Provide the (X, Y) coordinate of the cell's center where the given text is located.  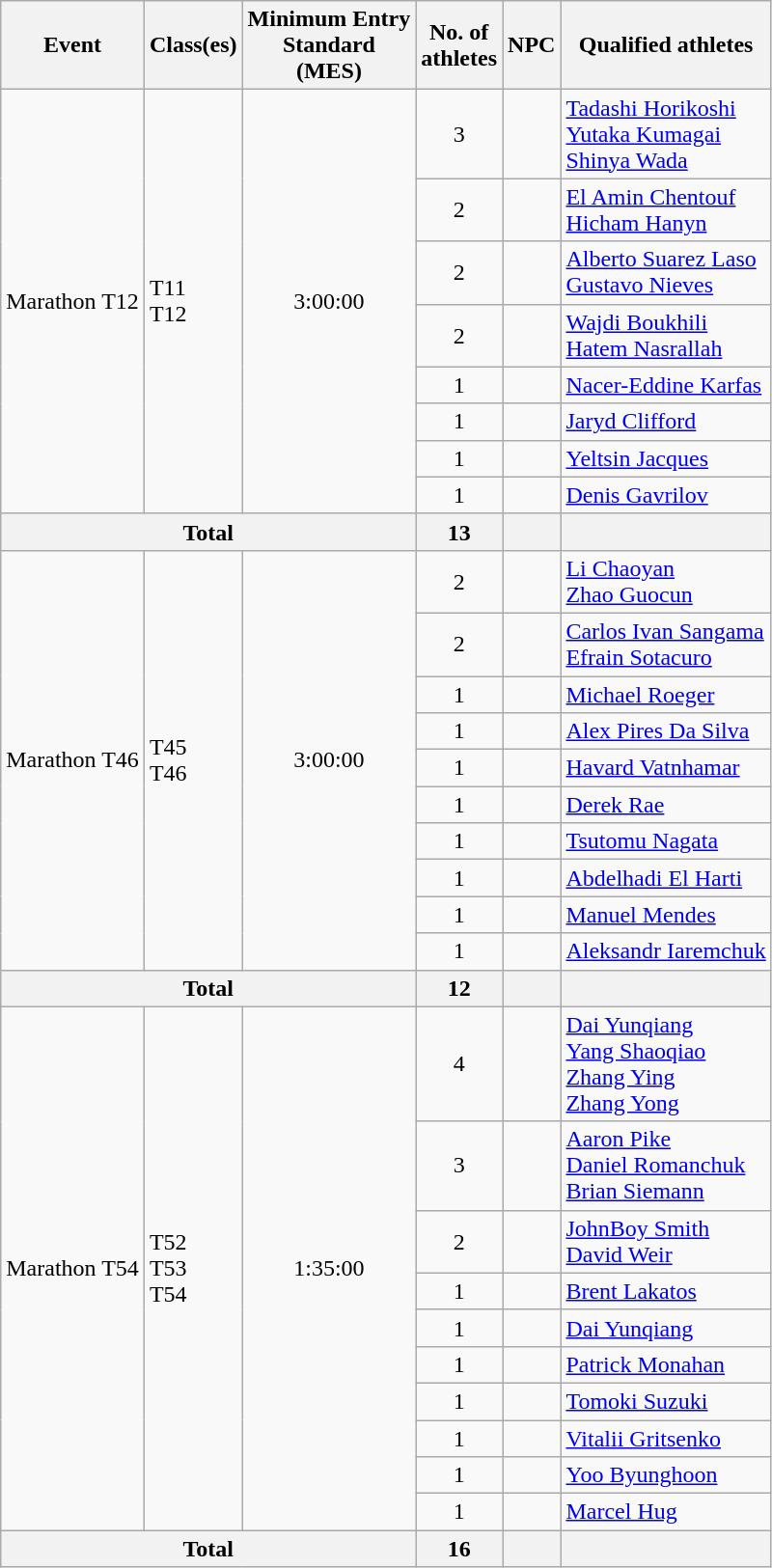
Marathon T46 (73, 760)
No. ofathletes (459, 45)
Abdelhadi El Harti (666, 878)
Michael Roeger (666, 694)
Marathon T54 (73, 1268)
Aleksandr Iaremchuk (666, 951)
T52T53T54 (193, 1268)
Marcel Hug (666, 1512)
1:35:00 (329, 1268)
Yeltsin Jacques (666, 458)
Jaryd Clifford (666, 422)
T11T12 (193, 302)
Brent Lakatos (666, 1291)
4 (459, 1063)
12 (459, 988)
Tsutomu Nagata (666, 841)
Li ChaoyanZhao Guocun (666, 581)
Nacer-Eddine Karfas (666, 385)
Derek Rae (666, 805)
Denis Gavrilov (666, 495)
Alberto Suarez Laso Gustavo Nieves (666, 272)
Marathon T12 (73, 302)
Qualified athletes (666, 45)
El Amin ChentoufHicham Hanyn (666, 210)
Tomoki Suzuki (666, 1401)
NPC (532, 45)
16 (459, 1549)
Manuel Mendes (666, 915)
Dai YunqiangYang ShaoqiaoZhang YingZhang Yong (666, 1063)
Wajdi BoukhiliHatem Nasrallah (666, 336)
Aaron PikeDaniel RomanchukBrian Siemann (666, 1166)
T45 T46 (193, 760)
Yoo Byunghoon (666, 1475)
Havard Vatnhamar (666, 768)
Minimum Entry Standard (MES) (329, 45)
Class(es) (193, 45)
13 (459, 532)
Carlos Ivan SangamaEfrain Sotacuro (666, 645)
Dai Yunqiang (666, 1328)
Event (73, 45)
Alex Pires Da Silva (666, 731)
Patrick Monahan (666, 1364)
Vitalii Gritsenko (666, 1439)
Tadashi HorikoshiYutaka KumagaiShinya Wada (666, 134)
JohnBoy SmithDavid Weir (666, 1241)
